Extract the [x, y] coordinate from the center of the cell holding the provided text.  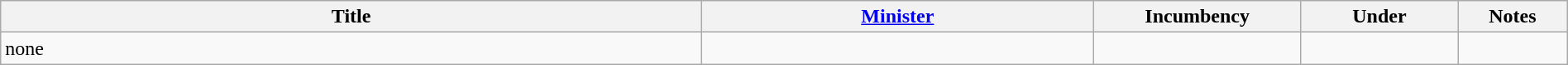
none [351, 48]
Notes [1513, 17]
Title [351, 17]
Minister [898, 17]
Incumbency [1198, 17]
Under [1379, 17]
